Determine the [X, Y] coordinate at the center of the cell enclosing the given text.  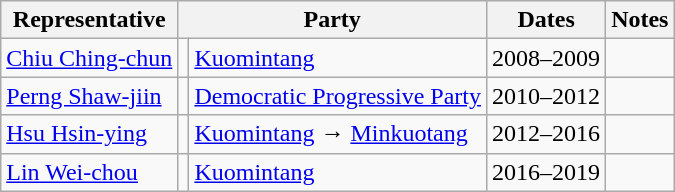
2008–2009 [546, 58]
2016–2019 [546, 172]
Dates [546, 20]
Lin Wei-chou [90, 172]
Party [332, 20]
Perng Shaw-jiin [90, 96]
2010–2012 [546, 96]
2012–2016 [546, 134]
Notes [640, 20]
Kuomintang → Minkuotang [338, 134]
Representative [90, 20]
Hsu Hsin-ying [90, 134]
Democratic Progressive Party [338, 96]
Chiu Ching-chun [90, 58]
